Pinpoint the cell where the given text exists, returning its [x, y] midpoint coordinate. 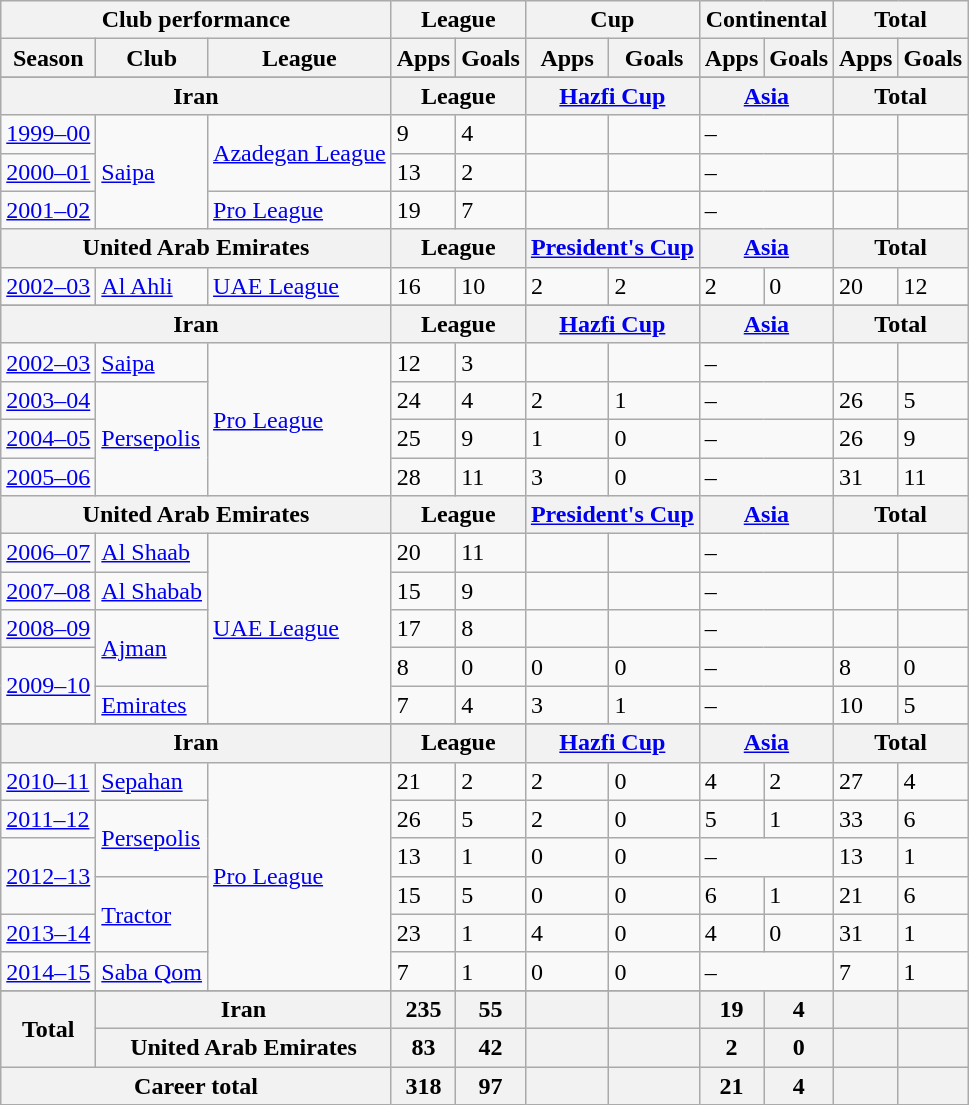
2005–06 [48, 477]
235 [423, 1009]
Club performance [196, 20]
Emirates [152, 705]
Ajman [152, 648]
Al Shaab [152, 553]
Continental [766, 20]
Cup [612, 20]
27 [866, 781]
2006–07 [48, 553]
83 [423, 1047]
Club [152, 58]
Sepahan [152, 781]
Azadegan League [300, 153]
2008–09 [48, 629]
Al Shabab [152, 591]
17 [423, 629]
Al Ahli [152, 286]
28 [423, 477]
25 [423, 438]
42 [491, 1047]
2000–01 [48, 172]
16 [423, 286]
23 [423, 933]
1999–00 [48, 134]
97 [491, 1085]
33 [866, 819]
2001–02 [48, 210]
2004–05 [48, 438]
2007–08 [48, 591]
2010–11 [48, 781]
2011–12 [48, 819]
Tractor [152, 914]
24 [423, 400]
55 [491, 1009]
2003–04 [48, 400]
Season [48, 58]
2014–15 [48, 971]
2009–10 [48, 686]
Saba Qom [152, 971]
318 [423, 1085]
2012–13 [48, 876]
Career total [196, 1085]
2013–14 [48, 933]
